Pinpoint the cell where the given text exists, returning its [x, y] midpoint coordinate. 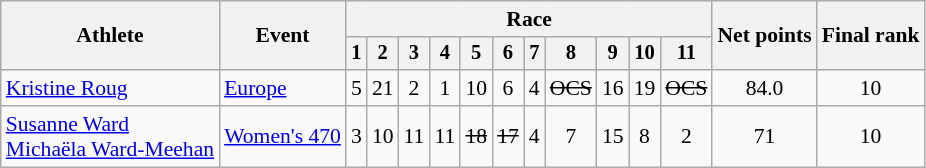
16 [613, 88]
19 [645, 88]
Susanne WardMichaëla Ward-Meehan [110, 136]
21 [383, 88]
84.0 [764, 88]
Europe [282, 88]
15 [613, 136]
71 [764, 136]
9 [613, 54]
Race [529, 19]
Women's 470 [282, 136]
Net points [764, 36]
Athlete [110, 36]
17 [508, 136]
Kristine Roug [110, 88]
Final rank [871, 36]
18 [476, 136]
Event [282, 36]
